Capture the cell that displays the provided text and extract its [x, y] central coordinate. 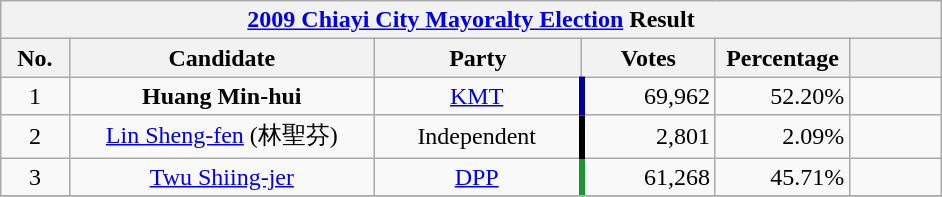
1 [34, 96]
Votes [648, 58]
Independent [478, 136]
45.71% [782, 177]
69,962 [648, 96]
No. [34, 58]
Huang Min-hui [222, 96]
Twu Shiing-jer [222, 177]
2,801 [648, 136]
2.09% [782, 136]
61,268 [648, 177]
KMT [478, 96]
3 [34, 177]
Candidate [222, 58]
52.20% [782, 96]
DPP [478, 177]
2 [34, 136]
Party [478, 58]
Lin Sheng-fen (林聖芬) [222, 136]
2009 Chiayi City Mayoralty Election Result [470, 20]
Percentage [782, 58]
